Return the [X, Y] coordinate for the center point of the cell that contains the specified text.  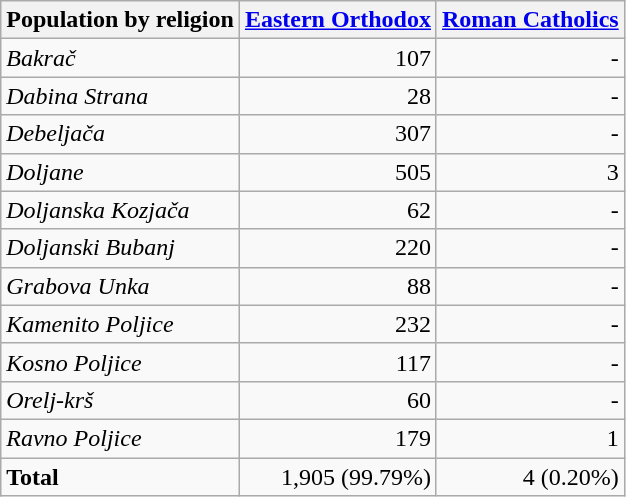
1 [530, 438]
Doljane [120, 172]
Orelj-krš [120, 400]
Grabova Unka [120, 286]
Kosno Poljice [120, 362]
Dabina Strana [120, 96]
Eastern Orthodox [338, 20]
88 [338, 286]
1,905 (99.79%) [338, 477]
307 [338, 134]
Debeljača [120, 134]
4 (0.20%) [530, 477]
Bakrač [120, 58]
117 [338, 362]
Doljanski Bubanj [120, 248]
60 [338, 400]
62 [338, 210]
Roman Catholics [530, 20]
3 [530, 172]
Ravno Poljice [120, 438]
505 [338, 172]
232 [338, 324]
107 [338, 58]
Total [120, 477]
220 [338, 248]
179 [338, 438]
28 [338, 96]
Kamenito Poljice [120, 324]
Population by religion [120, 20]
Doljanska Kozjača [120, 210]
